Search for the cell housing the specified text and yield its [X, Y] center coordinate. 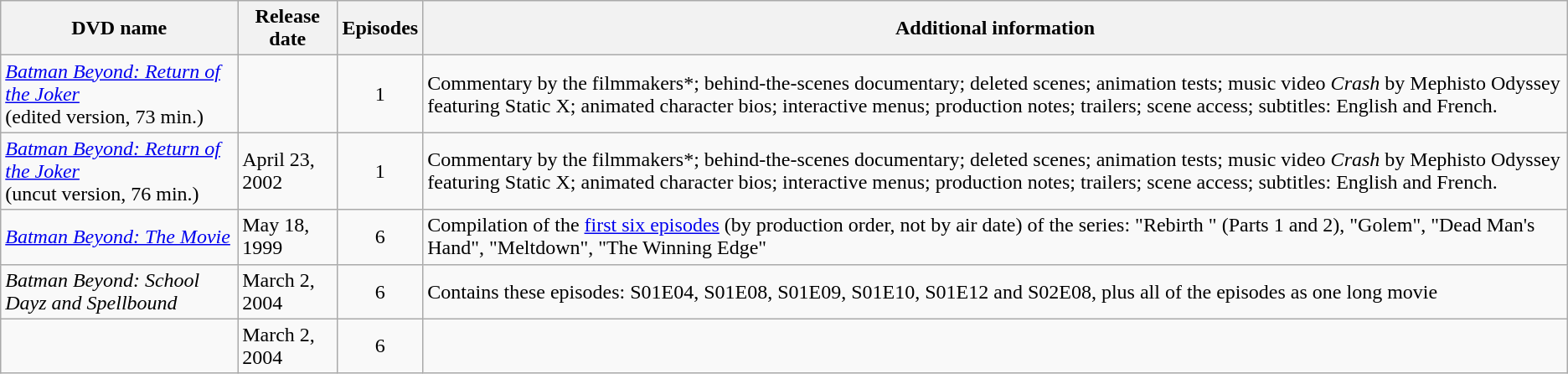
Batman Beyond: Return of the Joker(uncut version, 76 min.) [119, 171]
May 18, 1999 [288, 236]
Episodes [380, 29]
April 23, 2002 [288, 171]
Additional information [995, 29]
Contains these episodes: S01E04, S01E08, S01E09, S01E10, S01E12 and S02E08, plus all of the episodes as one long movie [995, 292]
DVD name [119, 29]
Batman Beyond: School Dayz and Spellbound [119, 292]
Batman Beyond: The Movie [119, 236]
Release date [288, 29]
Batman Beyond: Return of the Joker(edited version, 73 min.) [119, 94]
